Pinpoint the cell where the given text exists, returning its [X, Y] midpoint coordinate. 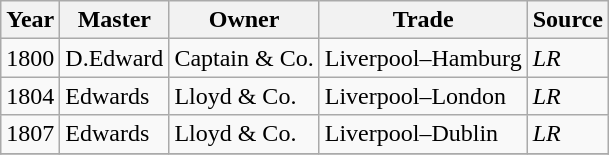
1800 [30, 58]
Liverpool–London [423, 96]
D.Edward [114, 58]
Trade [423, 20]
Captain & Co. [244, 58]
Source [568, 20]
1804 [30, 96]
1807 [30, 134]
Liverpool–Hamburg [423, 58]
Master [114, 20]
Owner [244, 20]
Liverpool–Dublin [423, 134]
Year [30, 20]
